Identify which cell holds the provided text, then report its [X, Y] central coordinate. 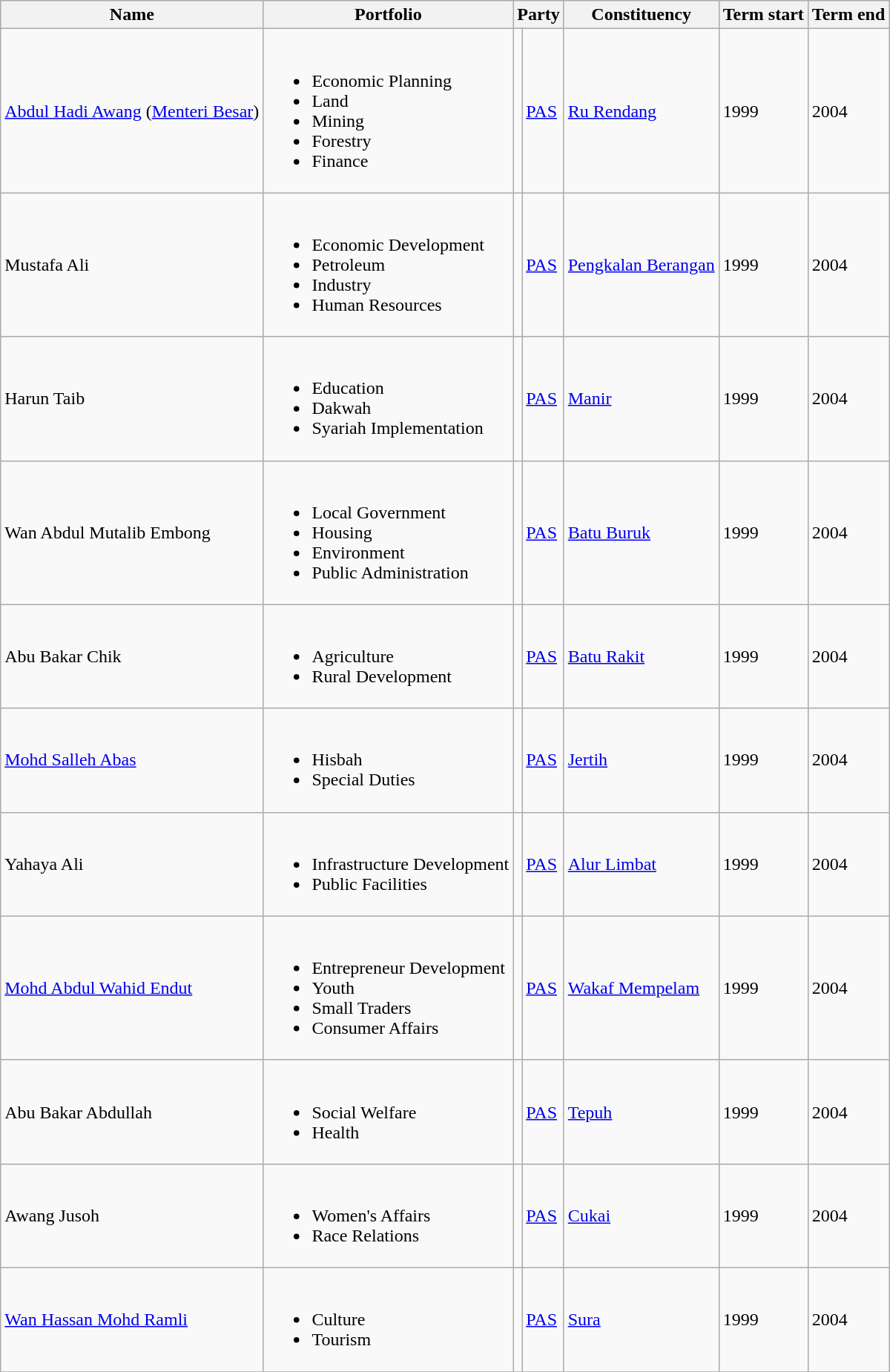
Jertih [641, 760]
Mohd Abdul Wahid Endut [132, 988]
Ru Rendang [641, 111]
Local GovernmentHousingEnvironmentPublic Administration [389, 532]
Party [538, 15]
AgricultureRural Development [389, 656]
Alur Limbat [641, 864]
Entrepreneur DevelopmentYouthSmall TradersConsumer Affairs [389, 988]
Economic PlanningLandMiningForestryFinance [389, 111]
Sura [641, 1319]
Harun Taib [132, 399]
Awang Jusoh [132, 1216]
Pengkalan Berangan [641, 265]
Women's AffairsRace Relations [389, 1216]
Abu Bakar Abdullah [132, 1112]
Mustafa Ali [132, 265]
Yahaya Ali [132, 864]
Term end [848, 15]
EducationDakwahSyariah Implementation [389, 399]
HisbahSpecial Duties [389, 760]
Wakaf Mempelam [641, 988]
Social WelfareHealth [389, 1112]
Mohd Salleh Abas [132, 760]
Wan Abdul Mutalib Embong [132, 532]
Constituency [641, 15]
Batu Rakit [641, 656]
Term start [763, 15]
Infrastructure DevelopmentPublic Facilities [389, 864]
Batu Buruk [641, 532]
Tepuh [641, 1112]
Portfolio [389, 15]
Abu Bakar Chik [132, 656]
Wan Hassan Mohd Ramli [132, 1319]
CultureTourism [389, 1319]
Cukai [641, 1216]
Name [132, 15]
Economic DevelopmentPetroleumIndustryHuman Resources [389, 265]
Manir [641, 399]
Abdul Hadi Awang (Menteri Besar) [132, 111]
